Pinpoint the cell where the given text exists, returning its [x, y] midpoint coordinate. 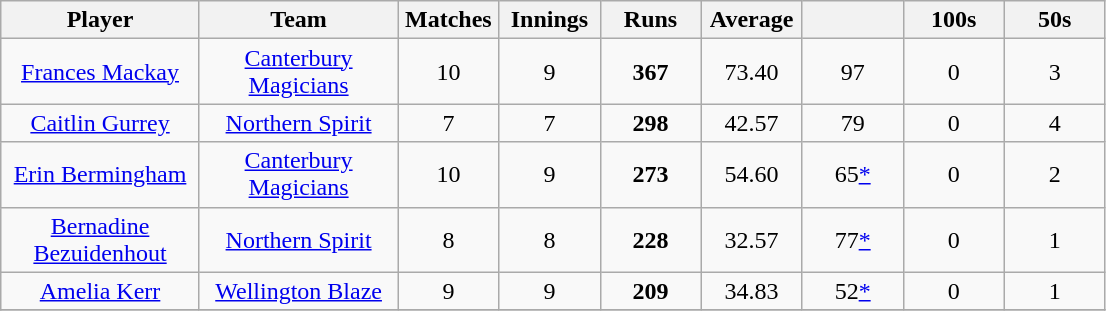
209 [650, 291]
Average [752, 20]
4 [1054, 123]
Amelia Kerr [100, 291]
Team [298, 20]
367 [650, 72]
3 [1054, 72]
32.57 [752, 240]
79 [852, 123]
298 [650, 123]
73.40 [752, 72]
Caitlin Gurrey [100, 123]
100s [954, 20]
228 [650, 240]
Player [100, 20]
Erin Bermingham [100, 174]
52* [852, 291]
Bernadine Bezuidenhout [100, 240]
Innings [550, 20]
Matches [448, 20]
97 [852, 72]
Frances Mackay [100, 72]
2 [1054, 174]
54.60 [752, 174]
273 [650, 174]
34.83 [752, 291]
77* [852, 240]
Wellington Blaze [298, 291]
50s [1054, 20]
42.57 [752, 123]
Runs [650, 20]
65* [852, 174]
